Locate the cell with the specified text and output its (x, y) center coordinate. 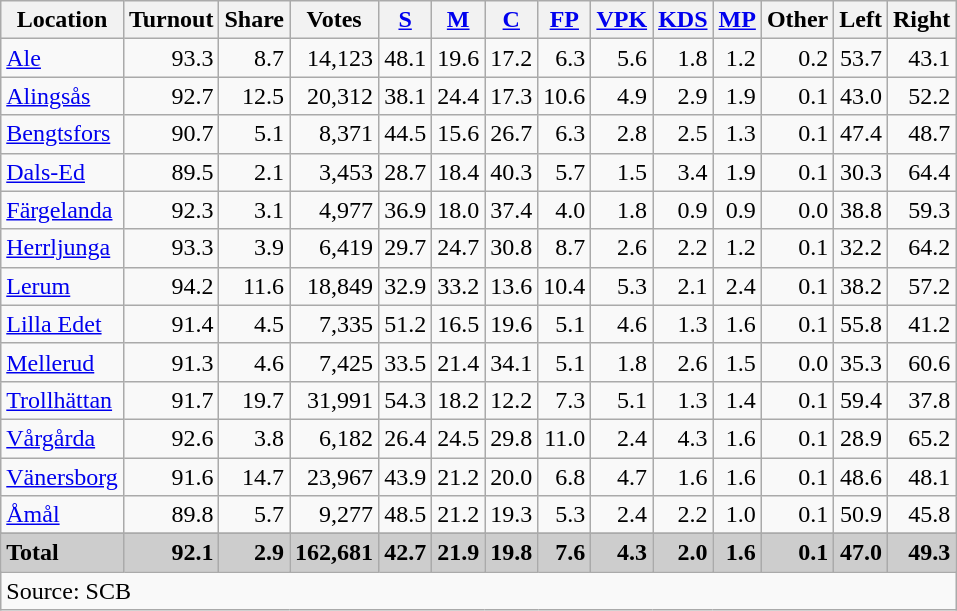
17.2 (512, 58)
29.8 (512, 438)
92.3 (171, 210)
M (458, 20)
19.7 (254, 400)
KDS (683, 20)
40.3 (512, 172)
4.0 (564, 210)
Location (62, 20)
2.8 (622, 134)
24.4 (458, 96)
18.4 (458, 172)
92.1 (171, 553)
Trollhättan (62, 400)
45.8 (921, 515)
35.3 (861, 362)
12.2 (512, 400)
Left (861, 20)
42.7 (406, 553)
28.7 (406, 172)
7,425 (334, 362)
38.8 (861, 210)
43.0 (861, 96)
57.2 (921, 286)
10.4 (564, 286)
Turnout (171, 20)
0.2 (797, 58)
64.4 (921, 172)
37.8 (921, 400)
Åmål (62, 515)
29.7 (406, 248)
18,849 (334, 286)
Vårgårda (62, 438)
20.0 (512, 477)
23,967 (334, 477)
MP (737, 20)
38.2 (861, 286)
52.2 (921, 96)
30.8 (512, 248)
92.7 (171, 96)
Total (62, 553)
19.8 (512, 553)
18.2 (458, 400)
4.7 (622, 477)
19.3 (512, 515)
Alingsås (62, 96)
6.8 (564, 477)
26.7 (512, 134)
3.4 (683, 172)
65.2 (921, 438)
94.2 (171, 286)
41.2 (921, 324)
36.9 (406, 210)
34.1 (512, 362)
28.9 (861, 438)
55.8 (861, 324)
60.6 (921, 362)
64.2 (921, 248)
37.4 (512, 210)
21.9 (458, 553)
Other (797, 20)
33.5 (406, 362)
43.1 (921, 58)
FP (564, 20)
14.7 (254, 477)
31,991 (334, 400)
7.3 (564, 400)
20,312 (334, 96)
54.3 (406, 400)
162,681 (334, 553)
Share (254, 20)
59.4 (861, 400)
21.4 (458, 362)
16.5 (458, 324)
Votes (334, 20)
8,371 (334, 134)
Bengtsfors (62, 134)
Herrljunga (62, 248)
Lilla Edet (62, 324)
91.3 (171, 362)
3.9 (254, 248)
Right (921, 20)
Vänersborg (62, 477)
11.6 (254, 286)
91.7 (171, 400)
2.5 (683, 134)
5.6 (622, 58)
92.6 (171, 438)
9,277 (334, 515)
4.5 (254, 324)
47.0 (861, 553)
24.5 (458, 438)
18.0 (458, 210)
50.9 (861, 515)
90.7 (171, 134)
32.2 (861, 248)
17.3 (512, 96)
91.4 (171, 324)
89.8 (171, 515)
3.1 (254, 210)
24.7 (458, 248)
91.6 (171, 477)
Lerum (62, 286)
13.6 (512, 286)
12.5 (254, 96)
32.9 (406, 286)
53.7 (861, 58)
7,335 (334, 324)
Source: SCB (478, 591)
4.9 (622, 96)
7.6 (564, 553)
Dals-Ed (62, 172)
38.1 (406, 96)
1.0 (737, 515)
48.6 (861, 477)
33.2 (458, 286)
3,453 (334, 172)
15.6 (458, 134)
Färgelanda (62, 210)
3.8 (254, 438)
59.3 (921, 210)
6,419 (334, 248)
47.4 (861, 134)
4,977 (334, 210)
51.2 (406, 324)
44.5 (406, 134)
C (512, 20)
43.9 (406, 477)
S (406, 20)
6,182 (334, 438)
2.0 (683, 553)
30.3 (861, 172)
26.4 (406, 438)
14,123 (334, 58)
10.6 (564, 96)
48.7 (921, 134)
Mellerud (62, 362)
VPK (622, 20)
89.5 (171, 172)
Ale (62, 58)
11.0 (564, 438)
1.4 (737, 400)
49.3 (921, 553)
48.5 (406, 515)
